Find where the given text appears and provide that cell's center as [X, Y] coordinate. 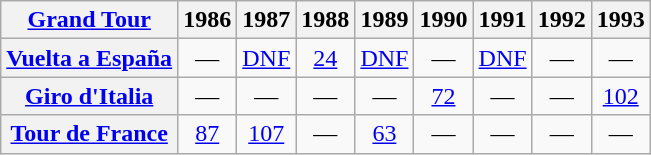
Grand Tour [90, 20]
24 [326, 58]
72 [444, 96]
1988 [326, 20]
1989 [384, 20]
Tour de France [90, 134]
87 [208, 134]
1992 [562, 20]
1990 [444, 20]
1986 [208, 20]
107 [266, 134]
Vuelta a España [90, 58]
Giro d'Italia [90, 96]
102 [620, 96]
1991 [502, 20]
1993 [620, 20]
63 [384, 134]
1987 [266, 20]
